Detect which cell encompasses the target text, then output its (x, y) center coordinate. 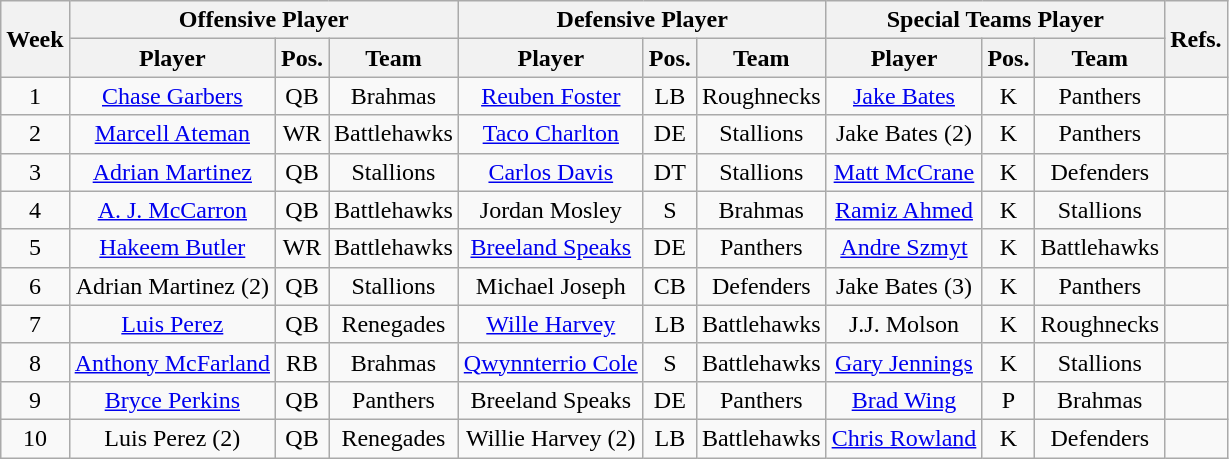
Chase Garbers (172, 96)
RB (302, 362)
2 (35, 134)
Adrian Martinez (2) (172, 286)
Brad Wing (904, 400)
Luis Perez (2) (172, 438)
CB (670, 286)
Jake Bates (904, 96)
Qwynnterrio Cole (550, 362)
Wille Harvey (550, 324)
Luis Perez (172, 324)
Hakeem Butler (172, 248)
Willie Harvey (2) (550, 438)
Offensive Player (264, 20)
Defensive Player (642, 20)
DT (670, 172)
Bryce Perkins (172, 400)
Anthony McFarland (172, 362)
Marcell Ateman (172, 134)
Jake Bates (2) (904, 134)
Carlos Davis (550, 172)
Michael Joseph (550, 286)
Taco Charlton (550, 134)
5 (35, 248)
Ramiz Ahmed (904, 210)
A. J. McCarron (172, 210)
Matt McCrane (904, 172)
Adrian Martinez (172, 172)
Jordan Mosley (550, 210)
8 (35, 362)
P (1008, 400)
9 (35, 400)
Reuben Foster (550, 96)
J.J. Molson (904, 324)
Chris Rowland (904, 438)
10 (35, 438)
3 (35, 172)
Andre Szmyt (904, 248)
Week (35, 39)
Jake Bates (3) (904, 286)
Refs. (1196, 39)
1 (35, 96)
Gary Jennings (904, 362)
7 (35, 324)
Special Teams Player (996, 20)
6 (35, 286)
4 (35, 210)
